Determine the [x, y] coordinate at the center of the cell enclosing the given text.  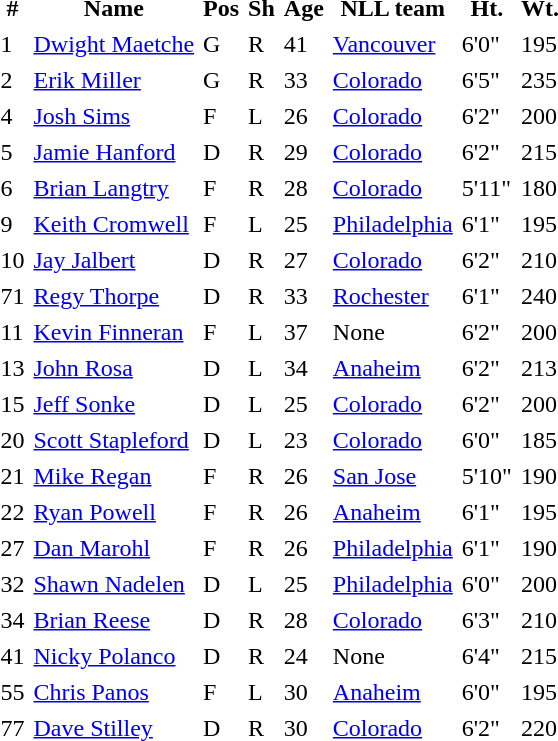
Brian Langtry [114, 188]
5'10" [486, 476]
Nicky Polanco [114, 656]
Shawn Nadelen [114, 584]
5'11" [486, 188]
23 [304, 440]
Rochester [392, 296]
Jamie Hanford [114, 152]
6'5" [486, 80]
San Jose [392, 476]
6'3" [486, 620]
Jeff Sonke [114, 404]
29 [304, 152]
Kevin Finneran [114, 332]
Keith Cromwell [114, 224]
41 [304, 44]
Chris Panos [114, 692]
Ryan Powell [114, 512]
6'4" [486, 656]
Jay Jalbert [114, 260]
30 [304, 692]
Brian Reese [114, 620]
Scott Stapleford [114, 440]
Dwight Maetche [114, 44]
Josh Sims [114, 116]
Erik Miller [114, 80]
Mike Regan [114, 476]
34 [304, 368]
Vancouver [392, 44]
Regy Thorpe [114, 296]
27 [304, 260]
Dan Marohl [114, 548]
John Rosa [114, 368]
37 [304, 332]
24 [304, 656]
